Detect which cell encompasses the target text, then output its (x, y) center coordinate. 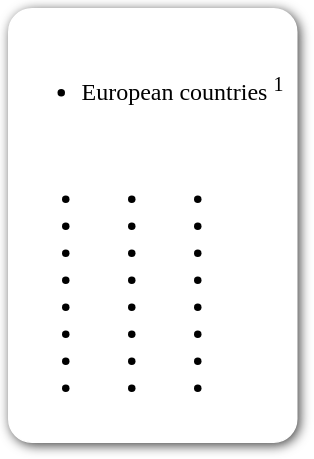
European countries 1 (152, 226)
